Return [X, Y] of the center of cell containing provided text 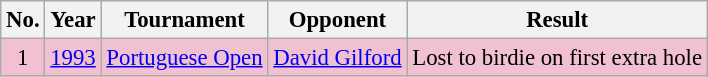
Lost to birdie on first extra hole [557, 58]
Opponent [338, 20]
Tournament [184, 20]
Year [73, 20]
Result [557, 20]
Portuguese Open [184, 58]
David Gilford [338, 58]
No. [23, 20]
1993 [73, 58]
1 [23, 58]
